Return the (x, y) coordinate for the center point of the cell that contains the specified text.  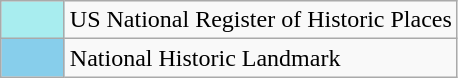
US National Register of Historic Places (260, 20)
National Historic Landmark (260, 58)
